Pinpoint the cell where the given text exists, returning its (x, y) midpoint coordinate. 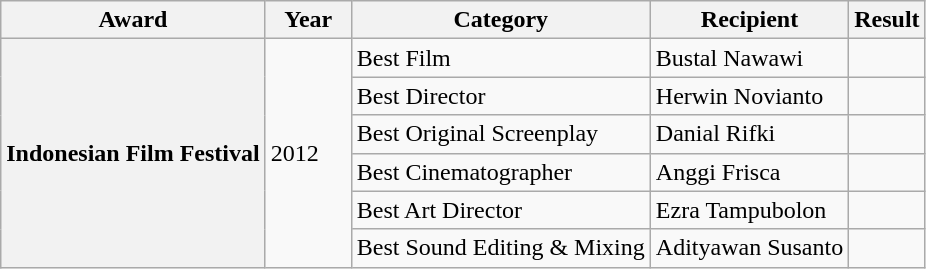
Result (887, 20)
Best Cinematographer (500, 172)
Bustal Nawawi (749, 58)
Best Sound Editing & Mixing (500, 248)
Anggi Frisca (749, 172)
Category (500, 20)
Herwin Novianto (749, 96)
Best Film (500, 58)
Best Director (500, 96)
Best Original Screenplay (500, 134)
Best Art Director (500, 210)
Adityawan Susanto (749, 248)
Ezra Tampubolon (749, 210)
Award (133, 20)
Year (308, 20)
2012 (308, 153)
Indonesian Film Festival (133, 153)
Danial Rifki (749, 134)
Recipient (749, 20)
